Search for the cell housing the specified text and yield its (X, Y) center coordinate. 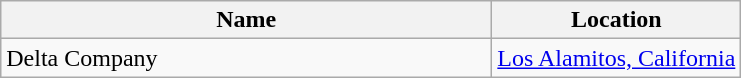
Name (246, 20)
Los Alamitos, California (616, 58)
Delta Company (246, 58)
Location (616, 20)
